Determine the [x, y] coordinate at the center of the cell enclosing the given text.  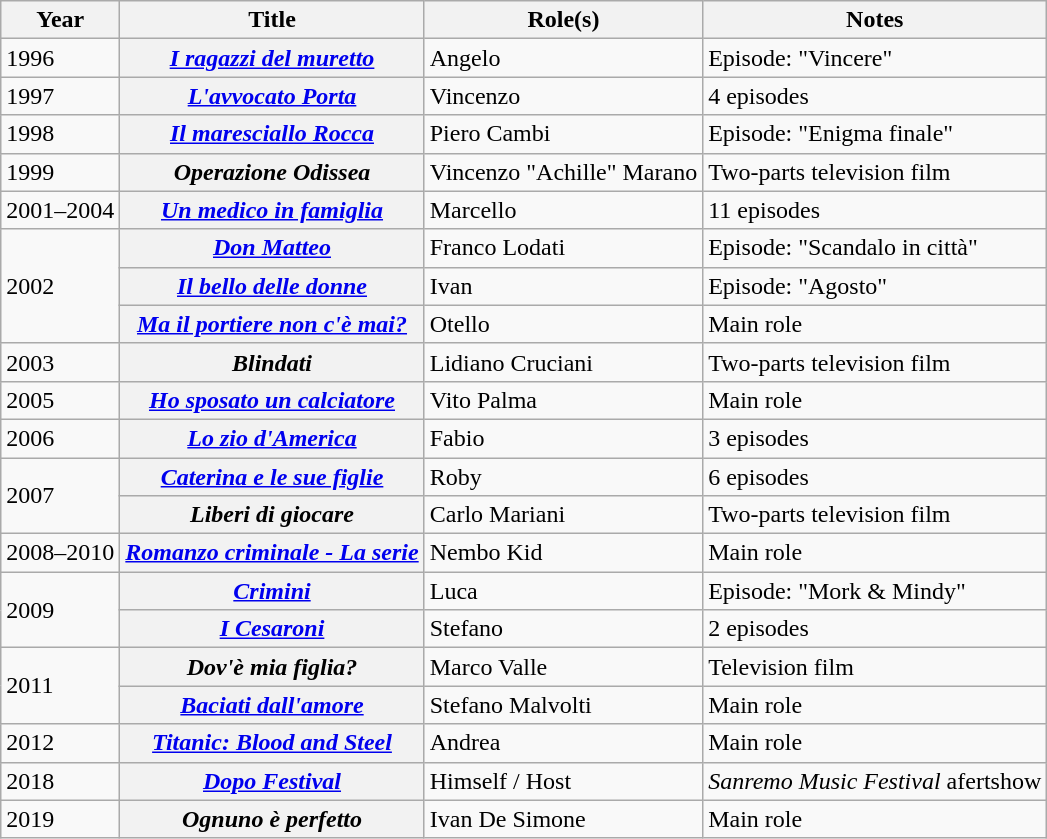
Liberi di giocare [272, 515]
Lo zio d'America [272, 438]
Vincenzo "Achille" Marano [563, 172]
Angelo [563, 58]
Episode: "Scandalo in città" [875, 248]
Franco Lodati [563, 248]
Don Matteo [272, 248]
Otello [563, 324]
1997 [60, 96]
Ivan [563, 286]
Marco Valle [563, 667]
Ivan De Simone [563, 819]
11 episodes [875, 210]
2 episodes [875, 629]
Vito Palma [563, 400]
Role(s) [563, 20]
Lidiano Cruciani [563, 362]
Blindati [272, 362]
Il bello delle donne [272, 286]
Himself / Host [563, 781]
Stefano [563, 629]
2012 [60, 743]
Year [60, 20]
Episode: "Mork & Mindy" [875, 591]
3 episodes [875, 438]
2011 [60, 686]
Television film [875, 667]
Marcello [563, 210]
Nembo Kid [563, 553]
2005 [60, 400]
Vincenzo [563, 96]
2007 [60, 496]
Un medico in famiglia [272, 210]
Dopo Festival [272, 781]
I ragazzi del muretto [272, 58]
Ho sposato un calciatore [272, 400]
I Cesaroni [272, 629]
6 episodes [875, 477]
Andrea [563, 743]
Luca [563, 591]
2008–2010 [60, 553]
Piero Cambi [563, 134]
2019 [60, 819]
Sanremo Music Festival afertshow [875, 781]
2006 [60, 438]
Roby [563, 477]
Title [272, 20]
Notes [875, 20]
Il maresciallo Rocca [272, 134]
2002 [60, 286]
Fabio [563, 438]
2018 [60, 781]
Stefano Malvolti [563, 705]
2003 [60, 362]
2001–2004 [60, 210]
1998 [60, 134]
Episode: "Vincere" [875, 58]
Caterina e le sue figlie [272, 477]
Carlo Mariani [563, 515]
1999 [60, 172]
Operazione Odissea [272, 172]
Titanic: Blood and Steel [272, 743]
Ognuno è perfetto [272, 819]
L'avvocato Porta [272, 96]
Episode: "Enigma finale" [875, 134]
Episode: "Agosto" [875, 286]
Romanzo criminale - La serie [272, 553]
Ma il portiere non c'è mai? [272, 324]
Crimini [272, 591]
1996 [60, 58]
Baciati dall'amore [272, 705]
Dov'è mia figlia? [272, 667]
2009 [60, 610]
4 episodes [875, 96]
